Detect which cell encompasses the target text, then output its [X, Y] center coordinate. 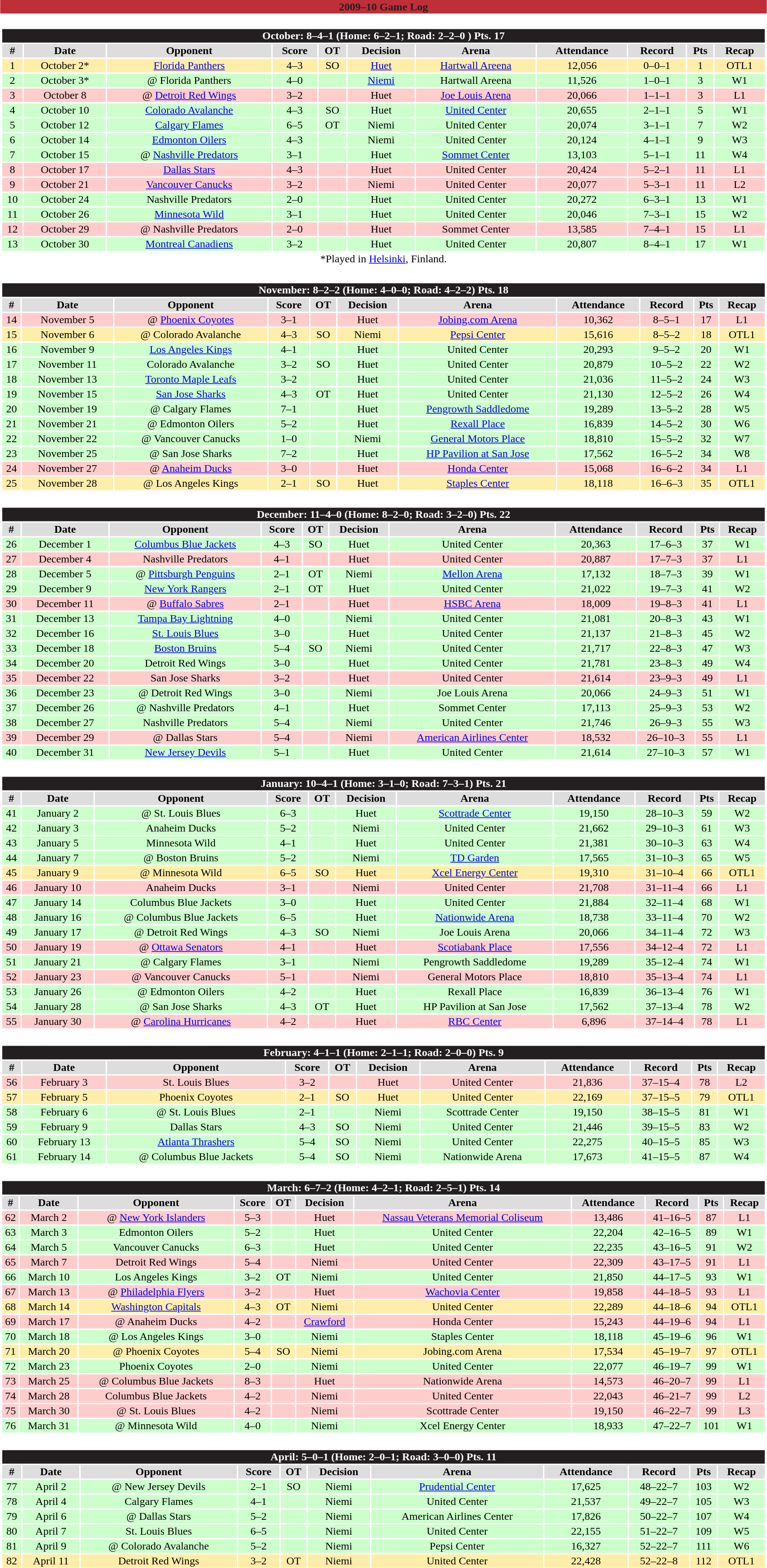
January 3 [58, 828]
41–15–5 [661, 1157]
26–10–3 [666, 738]
October 30 [65, 244]
11–5–2 [667, 379]
69 [10, 1322]
71 [10, 1352]
1–1–1 [657, 95]
58 [12, 1112]
December 31 [65, 752]
43–17–5 [672, 1262]
17,565 [594, 858]
January 2 [58, 814]
82 [12, 1561]
96 [711, 1336]
November 5 [68, 320]
13,585 [582, 229]
18,532 [596, 738]
7–4–1 [657, 229]
31–10–3 [664, 858]
December 20 [65, 663]
20,124 [582, 140]
16–5–2 [667, 454]
44 [11, 858]
April: 5–0–1 (Home: 2–0–1; Road: 3–0–0) Pts. 11 [383, 1457]
December 22 [65, 678]
62 [10, 1217]
103 [703, 1487]
22,235 [608, 1247]
Tampa Bay Lightning [186, 619]
33–11–4 [664, 917]
16,327 [586, 1546]
36 [11, 693]
56 [12, 1082]
January 26 [58, 992]
44–18–6 [672, 1307]
10,362 [598, 320]
22,289 [608, 1307]
47–22–7 [672, 1426]
105 [703, 1501]
5–1–1 [657, 155]
39–15–5 [661, 1127]
TD Garden [475, 858]
48 [11, 917]
75 [10, 1411]
Washington Capitals [156, 1307]
17–6–3 [666, 544]
21,717 [596, 649]
29–10–3 [664, 828]
112 [703, 1561]
107 [703, 1517]
December 9 [65, 589]
November 11 [68, 365]
17,132 [596, 574]
15–5–2 [667, 439]
30–10–3 [664, 843]
New Jersey Devils [186, 752]
20,887 [596, 559]
New York Rangers [186, 589]
48–22–7 [659, 1487]
December 16 [65, 633]
February 3 [64, 1082]
12,056 [582, 65]
April 7 [51, 1531]
22,155 [586, 1531]
19,858 [608, 1292]
1–0–1 [657, 81]
6–3–1 [657, 200]
@ Carolina Hurricanes [181, 1022]
Mellon Arena [472, 574]
44–17–5 [672, 1277]
46–22–7 [672, 1411]
20,879 [598, 365]
March 14 [49, 1307]
Montreal Canadiens [189, 244]
March 23 [49, 1366]
21,708 [594, 887]
Prudential Center [457, 1487]
14–5–2 [667, 424]
21–8–3 [666, 633]
December 13 [65, 619]
Boston Bruins [186, 649]
Wachovia Center [463, 1292]
17,673 [588, 1157]
42 [11, 828]
Scotiabank Place [475, 947]
December: 11–4–0 (Home: 8–2–0; Road: 3–2–0) Pts. 22 [383, 514]
6,896 [594, 1022]
October 3* [65, 81]
November 15 [68, 394]
January 14 [58, 903]
17,113 [596, 708]
@ New Jersey Devils [159, 1487]
22,428 [586, 1561]
W7 [742, 439]
20,363 [596, 544]
37–14–4 [664, 1022]
19 [12, 394]
37–13–4 [664, 1006]
8–4–1 [657, 244]
101 [711, 1426]
October 10 [65, 110]
January 19 [58, 947]
109 [703, 1531]
December 27 [65, 722]
13,486 [608, 1217]
22–8–3 [666, 649]
February 6 [64, 1112]
13–5–2 [667, 409]
October 17 [65, 170]
23–9–3 [666, 678]
11,526 [582, 81]
March 17 [49, 1322]
January 10 [58, 887]
January 28 [58, 1006]
28–10–3 [664, 814]
35–13–4 [664, 977]
22,204 [608, 1233]
12–5–2 [667, 394]
December 1 [65, 544]
February 14 [64, 1157]
17,625 [586, 1487]
March 3 [49, 1233]
64 [10, 1247]
December 29 [65, 738]
Crawford [324, 1322]
5–2–1 [657, 170]
46 [11, 887]
85 [704, 1142]
November 22 [68, 439]
October 8 [65, 95]
March 28 [49, 1396]
*Played in Helsinki, Finland. [383, 259]
34–11–4 [664, 933]
Toronto Maple Leafs [191, 379]
March: 6–7–2 (Home: 4–2–1; Road: 2–5–1) Pts. 14 [383, 1188]
18–7–3 [666, 574]
20,655 [582, 110]
3–1–1 [657, 125]
January 17 [58, 933]
38–15–5 [661, 1112]
42–16–5 [672, 1233]
October 24 [65, 200]
50 [11, 947]
20–8–3 [666, 619]
March 2 [49, 1217]
L3 [744, 1411]
19–8–3 [666, 603]
37–15–5 [661, 1097]
April 2 [51, 1487]
21,662 [594, 828]
19,310 [594, 873]
7–3–1 [657, 214]
7–2 [289, 454]
November: 8–2–2 (Home: 4–0–0; Road: 4–2–2) Pts. 18 [383, 290]
38 [11, 722]
April 6 [51, 1517]
February 5 [64, 1097]
60 [12, 1142]
97 [711, 1352]
March 5 [49, 1247]
October 29 [65, 229]
15,616 [598, 335]
Florida Panthers [189, 65]
February 9 [64, 1127]
@ Ottawa Senators [181, 947]
8–5–1 [667, 320]
17,826 [586, 1517]
2 [13, 81]
15,243 [608, 1322]
March 25 [49, 1381]
November 13 [68, 379]
March 30 [49, 1411]
21,746 [596, 722]
December 11 [65, 603]
RBC Center [475, 1022]
111 [703, 1546]
1–0 [289, 439]
January 9 [58, 873]
6 [13, 140]
November 9 [68, 349]
52 [11, 977]
22,309 [608, 1262]
13,103 [582, 155]
October 2* [65, 65]
4–1–1 [657, 140]
20,074 [582, 125]
54 [11, 1006]
21,022 [596, 589]
27–10–3 [666, 752]
33 [11, 649]
16–6–3 [667, 484]
32–11–4 [664, 903]
21,036 [598, 379]
Atlanta Thrashers [196, 1142]
25 [12, 484]
17–7–3 [666, 559]
@ Pittsburgh Penguins [186, 574]
0–0–1 [657, 65]
March 7 [49, 1262]
@ Boston Bruins [181, 858]
21,381 [594, 843]
73 [10, 1381]
@ Florida Panthers [189, 81]
49–22–7 [659, 1501]
21,130 [598, 394]
January 5 [58, 843]
21,537 [586, 1501]
7–1 [289, 409]
40 [11, 752]
18,738 [594, 917]
18,933 [608, 1426]
March 18 [49, 1336]
31–11–4 [664, 887]
February: 4–1–1 (Home: 2–1–1; Road: 2–0–0) Pts. 9 [383, 1052]
January: 10–4–1 (Home: 3–1–0; Road: 7–3–1) Pts. 21 [383, 784]
15,068 [598, 468]
21,446 [588, 1127]
77 [12, 1487]
December 18 [65, 649]
10–5–2 [667, 365]
December 5 [65, 574]
October 15 [65, 155]
16–6–2 [667, 468]
February 13 [64, 1142]
2009–10 Game Log [383, 7]
22,169 [588, 1097]
40–15–5 [661, 1142]
March 31 [49, 1426]
31 [11, 619]
October 21 [65, 184]
April 4 [51, 1501]
44–19–6 [672, 1322]
22,043 [608, 1396]
20,424 [582, 170]
November 21 [68, 424]
27 [11, 559]
21,850 [608, 1277]
83 [704, 1127]
April 11 [51, 1561]
80 [12, 1531]
52–22–7 [659, 1546]
21,836 [588, 1082]
44–18–5 [672, 1292]
45–19–6 [672, 1336]
W8 [742, 454]
January 23 [58, 977]
25–9–3 [666, 708]
October 26 [65, 214]
22,275 [588, 1142]
10 [13, 200]
24–9–3 [666, 693]
35–12–4 [664, 962]
November 28 [68, 484]
HSBC Arena [472, 603]
29 [11, 589]
46–21–7 [672, 1396]
@ Philadelphia Flyers [156, 1292]
21,137 [596, 633]
October 12 [65, 125]
22,077 [608, 1366]
8–3 [252, 1381]
37–15–4 [661, 1082]
21 [12, 424]
46–19–7 [672, 1366]
16 [12, 349]
45–19–7 [672, 1352]
51–22–7 [659, 1531]
21,081 [596, 619]
21,781 [596, 663]
20,077 [582, 184]
36–13–4 [664, 992]
20,293 [598, 349]
17,534 [608, 1352]
14 [12, 320]
23–8–3 [666, 663]
January 21 [58, 962]
46–20–7 [672, 1381]
5–3 [252, 1217]
19–7–3 [666, 589]
December 23 [65, 693]
Nassau Veterans Memorial Coliseum [463, 1217]
20,807 [582, 244]
9–5–2 [667, 349]
October: 8–4–1 (Home: 6–2–1; Road: 2–2–0 ) Pts. 17 [383, 36]
January 16 [58, 917]
@ New York Islanders [156, 1217]
8 [13, 170]
December 26 [65, 708]
8–5–2 [667, 335]
5–3–1 [657, 184]
October 14 [65, 140]
17,556 [594, 947]
2–1–1 [657, 110]
50–22–7 [659, 1517]
November 25 [68, 454]
67 [10, 1292]
43–16–5 [672, 1247]
November 27 [68, 468]
March 13 [49, 1292]
March 20 [49, 1352]
November 19 [68, 409]
January 7 [58, 858]
20,046 [582, 214]
4 [13, 110]
18,009 [596, 603]
21,884 [594, 903]
March 10 [49, 1277]
12 [13, 229]
November 6 [68, 335]
23 [12, 454]
52–22–8 [659, 1561]
January 30 [58, 1022]
41–16–5 [672, 1217]
December 4 [65, 559]
26–9–3 [666, 722]
@ Buffalo Sabres [186, 603]
20,272 [582, 200]
89 [711, 1233]
14,573 [608, 1381]
34–12–4 [664, 947]
31–10–4 [664, 873]
April 9 [51, 1546]
